Find where the given text appears and provide that cell's center as [x, y] coordinate. 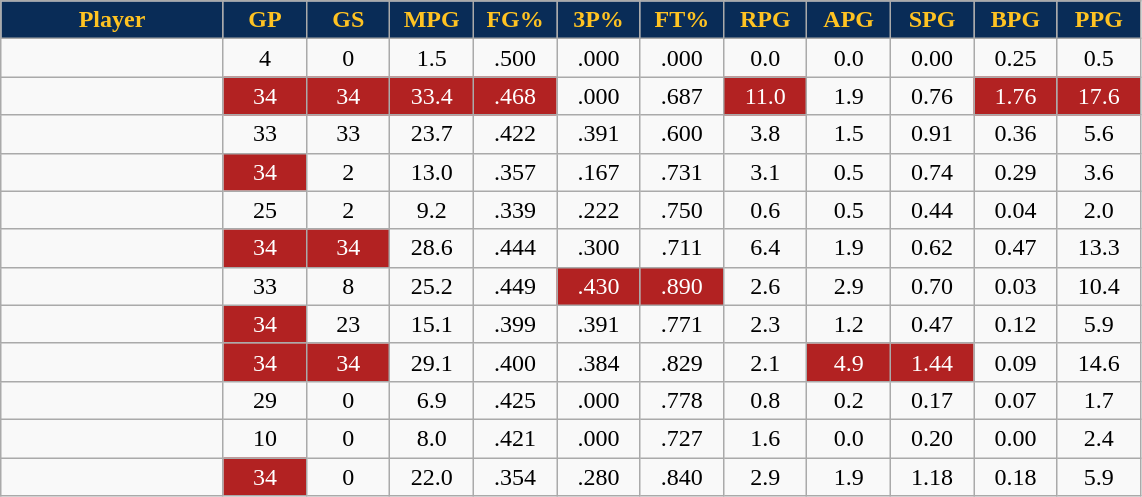
.727 [682, 438]
14.6 [1098, 362]
PPG [1098, 20]
RPG [766, 20]
22.0 [432, 477]
23 [348, 324]
10 [264, 438]
13.3 [1098, 248]
0.09 [1016, 362]
2.6 [766, 286]
.750 [682, 210]
1.18 [932, 477]
2.0 [1098, 210]
.468 [514, 96]
33.4 [432, 96]
4 [264, 58]
GS [348, 20]
8.0 [432, 438]
0.07 [1016, 400]
.829 [682, 362]
.384 [598, 362]
0.36 [1016, 134]
4.9 [848, 362]
0.20 [932, 438]
8 [348, 286]
.687 [682, 96]
.731 [682, 172]
Player [112, 20]
0.76 [932, 96]
0.04 [1016, 210]
25 [264, 210]
MPG [432, 20]
.422 [514, 134]
.167 [598, 172]
.449 [514, 286]
0.70 [932, 286]
.711 [682, 248]
0.12 [1016, 324]
.425 [514, 400]
.430 [598, 286]
15.1 [432, 324]
.771 [682, 324]
23.7 [432, 134]
5.6 [1098, 134]
APG [848, 20]
.222 [598, 210]
0.62 [932, 248]
29 [264, 400]
3.1 [766, 172]
29.1 [432, 362]
9.2 [432, 210]
25.2 [432, 286]
17.6 [1098, 96]
.600 [682, 134]
0.25 [1016, 58]
3.6 [1098, 172]
0.8 [766, 400]
FT% [682, 20]
1.7 [1098, 400]
6.9 [432, 400]
.778 [682, 400]
28.6 [432, 248]
1.76 [1016, 96]
GP [264, 20]
.421 [514, 438]
.444 [514, 248]
BPG [1016, 20]
0.17 [932, 400]
.399 [514, 324]
1.2 [848, 324]
0.2 [848, 400]
.500 [514, 58]
0.44 [932, 210]
.840 [682, 477]
0.18 [1016, 477]
1.6 [766, 438]
0.6 [766, 210]
.890 [682, 286]
2.3 [766, 324]
1.44 [932, 362]
.300 [598, 248]
10.4 [1098, 286]
.280 [598, 477]
0.29 [1016, 172]
.339 [514, 210]
2.4 [1098, 438]
.357 [514, 172]
0.91 [932, 134]
6.4 [766, 248]
2.1 [766, 362]
.354 [514, 477]
0.74 [932, 172]
13.0 [432, 172]
.400 [514, 362]
0.03 [1016, 286]
3P% [598, 20]
3.8 [766, 134]
FG% [514, 20]
11.0 [766, 96]
SPG [932, 20]
